Detect which cell encompasses the target text, then output its (x, y) center coordinate. 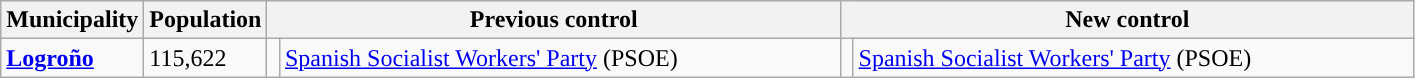
115,622 (206, 58)
Population (206, 20)
Logroño (72, 58)
Previous control (554, 20)
New control (1127, 20)
Municipality (72, 20)
